Scan for the cell matching the given text and deliver its (X, Y) coordinate at center. 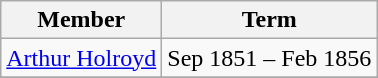
Sep 1851 – Feb 1856 (270, 58)
Term (270, 20)
Arthur Holroyd (82, 58)
Member (82, 20)
